From the cell containing the given text, extract its center point as (x, y) coordinate. 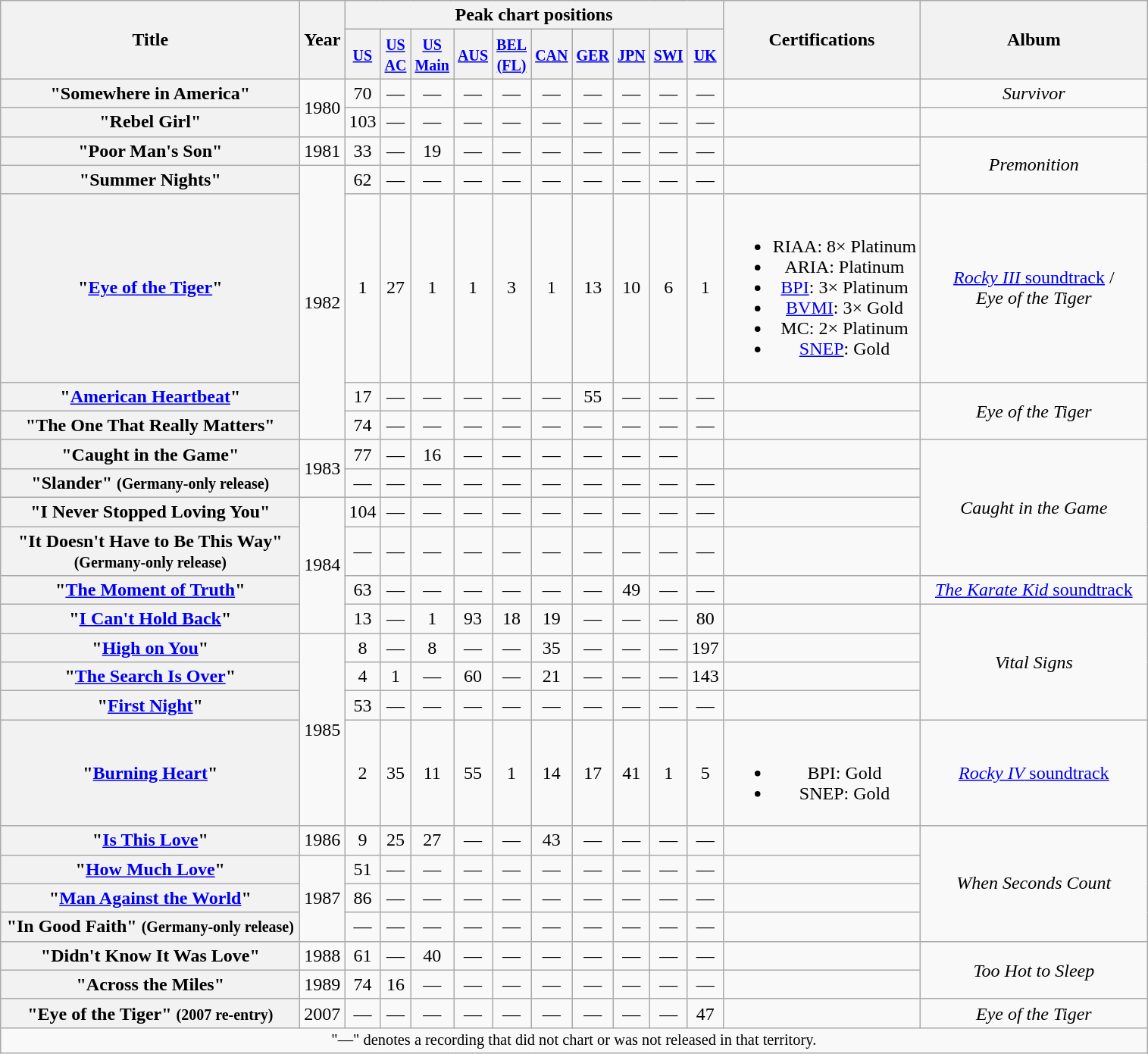
51 (362, 869)
93 (473, 619)
4 (362, 677)
The Karate Kid soundtrack (1034, 590)
"The Moment of Truth" (150, 590)
Survivor (1034, 93)
40 (432, 955)
Caught in the Game (1034, 508)
70 (362, 93)
53 (362, 705)
41 (631, 773)
"Summer Nights" (150, 180)
60 (473, 677)
Certifications (821, 39)
"I Never Stopped Loving You" (150, 511)
1985 (323, 730)
"The Search Is Over" (150, 677)
14 (552, 773)
Year (323, 39)
49 (631, 590)
43 (552, 840)
SWI (668, 55)
2 (362, 773)
47 (705, 1013)
Vital Signs (1034, 662)
103 (362, 122)
USAC (396, 55)
GER (593, 55)
5 (705, 773)
2007 (323, 1013)
1989 (323, 984)
"Didn't Know It Was Love" (150, 955)
3 (512, 288)
6 (668, 288)
BEL(FL) (512, 55)
77 (362, 454)
33 (362, 151)
UK (705, 55)
"Slander" (Germany-only release) (150, 483)
Rocky IV soundtrack (1034, 773)
63 (362, 590)
197 (705, 648)
BPI: GoldSNEP: Gold (821, 773)
"Man Against the World" (150, 898)
1982 (323, 302)
80 (705, 619)
Album (1034, 39)
"—" denotes a recording that did not chart or was not released in that territory. (574, 1040)
"How Much Love" (150, 869)
1984 (323, 565)
"American Heartbeat" (150, 396)
"In Good Faith" (Germany-only release) (150, 927)
21 (552, 677)
JPN (631, 55)
104 (362, 511)
RIAA: 8× PlatinumARIA: PlatinumBPI: 3× PlatinumBVMI: 3× GoldMC: 2× PlatinumSNEP: Gold (821, 288)
AUS (473, 55)
"The One That Really Matters" (150, 425)
US (362, 55)
"First Night" (150, 705)
Peak chart positions (533, 15)
CAN (552, 55)
10 (631, 288)
"Rebel Girl" (150, 122)
Title (150, 39)
86 (362, 898)
11 (432, 773)
When Seconds Count (1034, 884)
"Eye of the Tiger" (2007 re-entry) (150, 1013)
"Burning Heart" (150, 773)
1980 (323, 108)
143 (705, 677)
25 (396, 840)
9 (362, 840)
1987 (323, 898)
"Is This Love" (150, 840)
18 (512, 619)
"Across the Miles" (150, 984)
62 (362, 180)
"Somewhere in America" (150, 93)
Rocky III soundtrack /Eye of the Tiger (1034, 288)
"Poor Man's Son" (150, 151)
1986 (323, 840)
1988 (323, 955)
61 (362, 955)
1983 (323, 468)
"High on You" (150, 648)
"Caught in the Game" (150, 454)
1981 (323, 151)
"I Can't Hold Back" (150, 619)
Premonition (1034, 165)
"It Doesn't Have to Be This Way" (Germany-only release) (150, 550)
Too Hot to Sleep (1034, 970)
"Eye of the Tiger" (150, 288)
USMain (432, 55)
